Detect which cell encompasses the target text, then output its (X, Y) center coordinate. 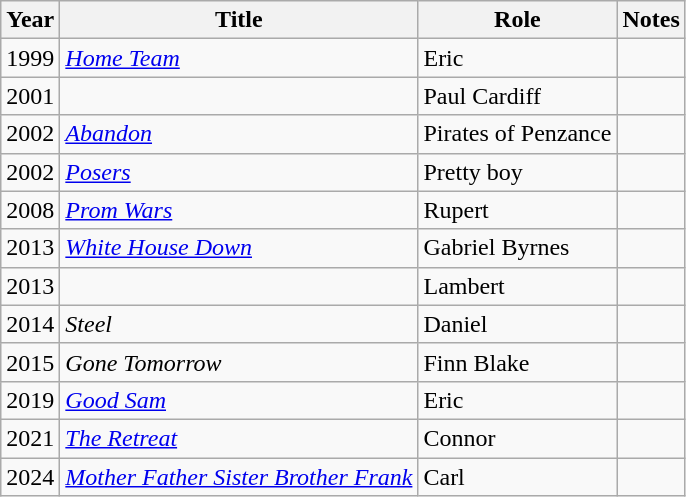
Year (30, 20)
The Retreat (239, 438)
Lambert (518, 286)
Finn Blake (518, 362)
Rupert (518, 210)
Notes (651, 20)
Prom Wars (239, 210)
Connor (518, 438)
Abandon (239, 134)
Posers (239, 172)
2015 (30, 362)
2008 (30, 210)
2001 (30, 96)
Pirates of Penzance (518, 134)
Gone Tomorrow (239, 362)
Pretty boy (518, 172)
Steel (239, 324)
2019 (30, 400)
1999 (30, 58)
Daniel (518, 324)
2024 (30, 477)
White House Down (239, 248)
2021 (30, 438)
2014 (30, 324)
Gabriel Byrnes (518, 248)
Home Team (239, 58)
Role (518, 20)
Paul Cardiff (518, 96)
Good Sam (239, 400)
Title (239, 20)
Mother Father Sister Brother Frank (239, 477)
Carl (518, 477)
